For the text-containing cell, return its midpoint in [x, y] coordinate format. 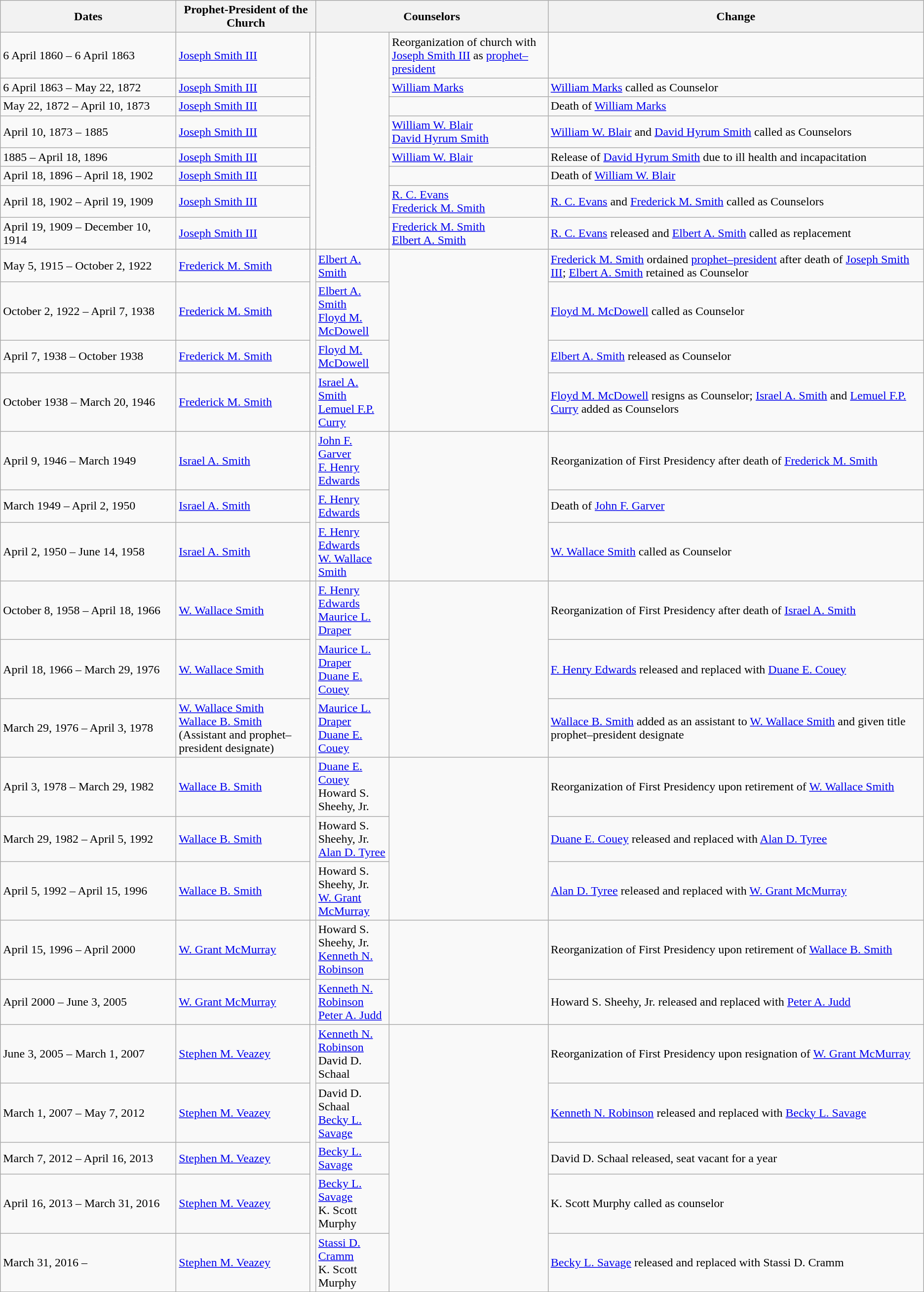
October 8, 1958 – April 18, 1966 [88, 610]
K. Scott Murphy called as counselor [735, 1204]
April 18, 1966 – March 29, 1976 [88, 669]
R. C. Evans and Frederick M. Smith called as Counselors [735, 201]
Death of John F. Garver [735, 507]
Reorganization of First Presidency after death of Israel A. Smith [735, 610]
April 7, 1938 – October 1938 [88, 356]
March 1, 2007 – May 7, 2012 [88, 1113]
W. Wallace Smith called as Counselor [735, 552]
6 April 1860 – 6 April 1863 [88, 55]
Wallace B. Smith added as an assistant to W. Wallace Smith and given title prophet–president designate [735, 728]
Elbert A. Smith [352, 266]
Death of William W. Blair [735, 176]
Israel A. SmithLemuel F.P. Curry [352, 402]
F. Henry EdwardsW. Wallace Smith [352, 552]
April 19, 1909 – December 10, 1914 [88, 233]
William W. Blair and David Hyrum Smith called as Counselors [735, 131]
John F. GarverF. Henry Edwards [352, 461]
F. Henry Edwards [352, 507]
April 3, 1978 – March 29, 1982 [88, 787]
May 22, 1872 – April 10, 1873 [88, 106]
Elbert A. SmithFloyd M. McDowell [352, 311]
Becky L. Savage K. Scott Murphy [352, 1204]
Becky L. Savage released and replaced with Stassi D. Cramm [735, 1263]
Frederick M. SmithElbert A. Smith [469, 233]
April 16, 2013 – March 31, 2016 [88, 1204]
W. Wallace SmithWallace B. Smith (Assistant and prophet–president designate) [243, 728]
William Marks called as Counselor [735, 87]
Reorganization of First Presidency upon resignation of W. Grant McMurray [735, 1054]
William W. Blair [469, 157]
William W. BlairDavid Hyrum Smith [469, 131]
Elbert A. Smith released as Counselor [735, 356]
Kenneth N. Robinson released and replaced with Becky L. Savage [735, 1113]
April 15, 1996 – April 2000 [88, 950]
Reorganization of First Presidency after death of Frederick M. Smith [735, 461]
April 2000 – June 3, 2005 [88, 1002]
March 1949 – April 2, 1950 [88, 507]
March 29, 1982 – April 5, 1992 [88, 839]
William Marks [469, 87]
Alan D. Tyree released and replaced with W. Grant McMurray [735, 891]
June 3, 2005 – March 1, 2007 [88, 1054]
Counselors [431, 17]
May 5, 1915 – October 2, 1922 [88, 266]
Frederick M. Smith ordained prophet–president after death of Joseph Smith III; Elbert A. Smith retained as Counselor [735, 266]
Kenneth N. RobinsonDavid D. Schaal [352, 1054]
April 5, 1992 – April 15, 1996 [88, 891]
Dates [88, 17]
March 7, 2012 – April 16, 2013 [88, 1158]
April 18, 1902 – April 19, 1909 [88, 201]
R. C. Evans released and Elbert A. Smith called as replacement [735, 233]
April 10, 1873 – 1885 [88, 131]
1885 – April 18, 1896 [88, 157]
April 9, 1946 – March 1949 [88, 461]
April 18, 1896 – April 18, 1902 [88, 176]
Kenneth N. RobinsonPeter A. Judd [352, 1002]
October 2, 1922 – April 7, 1938 [88, 311]
6 April 1863 – May 22, 1872 [88, 87]
Howard S. Sheehy, Jr.Alan D. Tyree [352, 839]
F. Henry EdwardsMaurice L. Draper [352, 610]
March 29, 1976 – April 3, 1978 [88, 728]
F. Henry Edwards released and replaced with Duane E. Couey [735, 669]
David D. SchaalBecky L. Savage [352, 1113]
October 1938 – March 20, 1946 [88, 402]
Reorganization of church with Joseph Smith III as prophet–president [469, 55]
Howard S. Sheehy, Jr.W. Grant McMurray [352, 891]
Howard S. Sheehy, Jr. released and replaced with Peter A. Judd [735, 1002]
Death of William Marks [735, 106]
Reorganization of First Presidency upon retirement of Wallace B. Smith [735, 950]
Duane E. CoueyHoward S. Sheehy, Jr. [352, 787]
March 31, 2016 – [88, 1263]
Release of David Hyrum Smith due to ill health and incapacitation [735, 157]
David D. Schaal released, seat vacant for a year [735, 1158]
Floyd M. McDowell resigns as Counselor; Israel A. Smith and Lemuel F.P. Curry added as Counselors [735, 402]
Stassi D. CrammK. Scott Murphy [352, 1263]
R. C. EvansFrederick M. Smith [469, 201]
Floyd M. McDowell called as Counselor [735, 311]
Floyd M. McDowell [352, 356]
Change [735, 17]
Duane E. Couey released and replaced with Alan D. Tyree [735, 839]
Howard S. Sheehy, Jr.Kenneth N. Robinson [352, 950]
Prophet-President of the Church [246, 17]
Reorganization of First Presidency upon retirement of W. Wallace Smith [735, 787]
April 2, 1950 – June 14, 1958 [88, 552]
Becky L. Savage [352, 1158]
